Identify which cell holds the provided text, then report its [x, y] central coordinate. 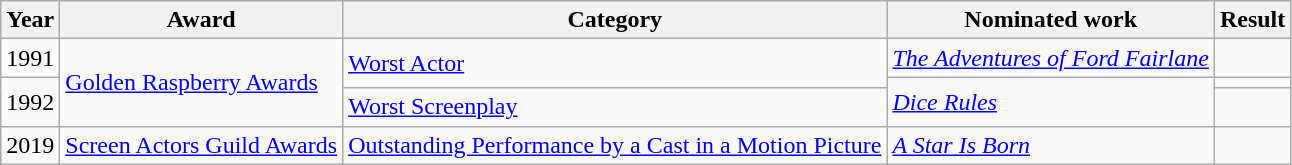
Nominated work [1050, 20]
Year [30, 20]
Screen Actors Guild Awards [202, 145]
1991 [30, 58]
A Star Is Born [1050, 145]
Dice Rules [1050, 102]
Result [1252, 20]
Outstanding Performance by a Cast in a Motion Picture [615, 145]
Golden Raspberry Awards [202, 82]
Category [615, 20]
1992 [30, 102]
2019 [30, 145]
Worst Actor [615, 64]
Worst Screenplay [615, 107]
The Adventures of Ford Fairlane [1050, 58]
Award [202, 20]
